Determine the (x, y) coordinate at the center of the cell enclosing the given text.  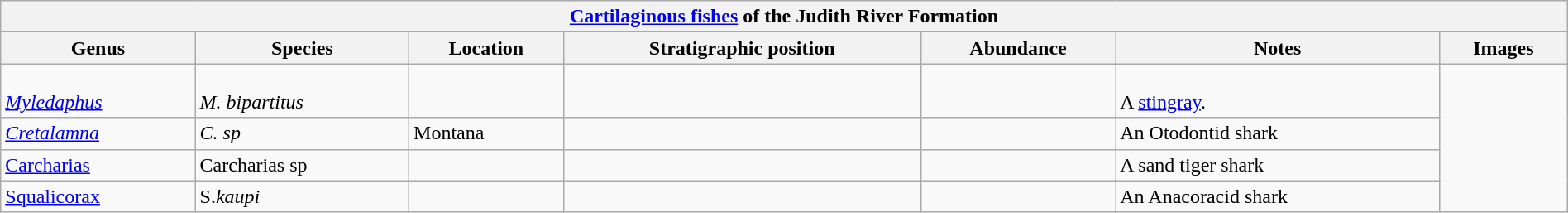
Montana (486, 133)
Images (1503, 48)
Notes (1278, 48)
Squalicorax (98, 196)
An Otodontid shark (1278, 133)
Cretalamna (98, 133)
A sand tiger shark (1278, 165)
Myledaphus (98, 91)
Stratigraphic position (742, 48)
S.kaupi (303, 196)
An Anacoracid shark (1278, 196)
Species (303, 48)
Cartilaginous fishes of the Judith River Formation (784, 17)
Carcharias sp (303, 165)
Carcharias (98, 165)
M. bipartitus (303, 91)
Genus (98, 48)
A stingray. (1278, 91)
C. sp (303, 133)
Location (486, 48)
Abundance (1017, 48)
